Detect which cell encompasses the target text, then output its (X, Y) center coordinate. 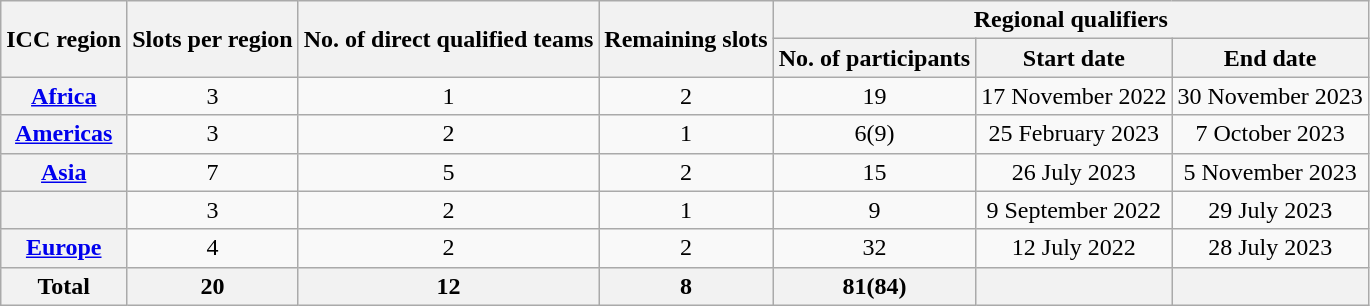
5 November 2023 (1270, 172)
Europe (64, 248)
17 November 2022 (1074, 96)
No. of direct qualified teams (448, 39)
End date (1270, 58)
Start date (1074, 58)
ICC region (64, 39)
15 (874, 172)
30 November 2023 (1270, 96)
32 (874, 248)
19 (874, 96)
29 July 2023 (1270, 210)
9 (874, 210)
25 February 2023 (1074, 134)
81(84) (874, 286)
Slots per region (213, 39)
28 July 2023 (1270, 248)
No. of participants (874, 58)
9 September 2022 (1074, 210)
8 (686, 286)
12 July 2022 (1074, 248)
7 (213, 172)
26 July 2023 (1074, 172)
6(9) (874, 134)
12 (448, 286)
Regional qualifiers (1070, 20)
Asia (64, 172)
20 (213, 286)
Remaining slots (686, 39)
5 (448, 172)
7 October 2023 (1270, 134)
Total (64, 286)
Africa (64, 96)
4 (213, 248)
Americas (64, 134)
